Capture the cell that displays the provided text and extract its [x, y] central coordinate. 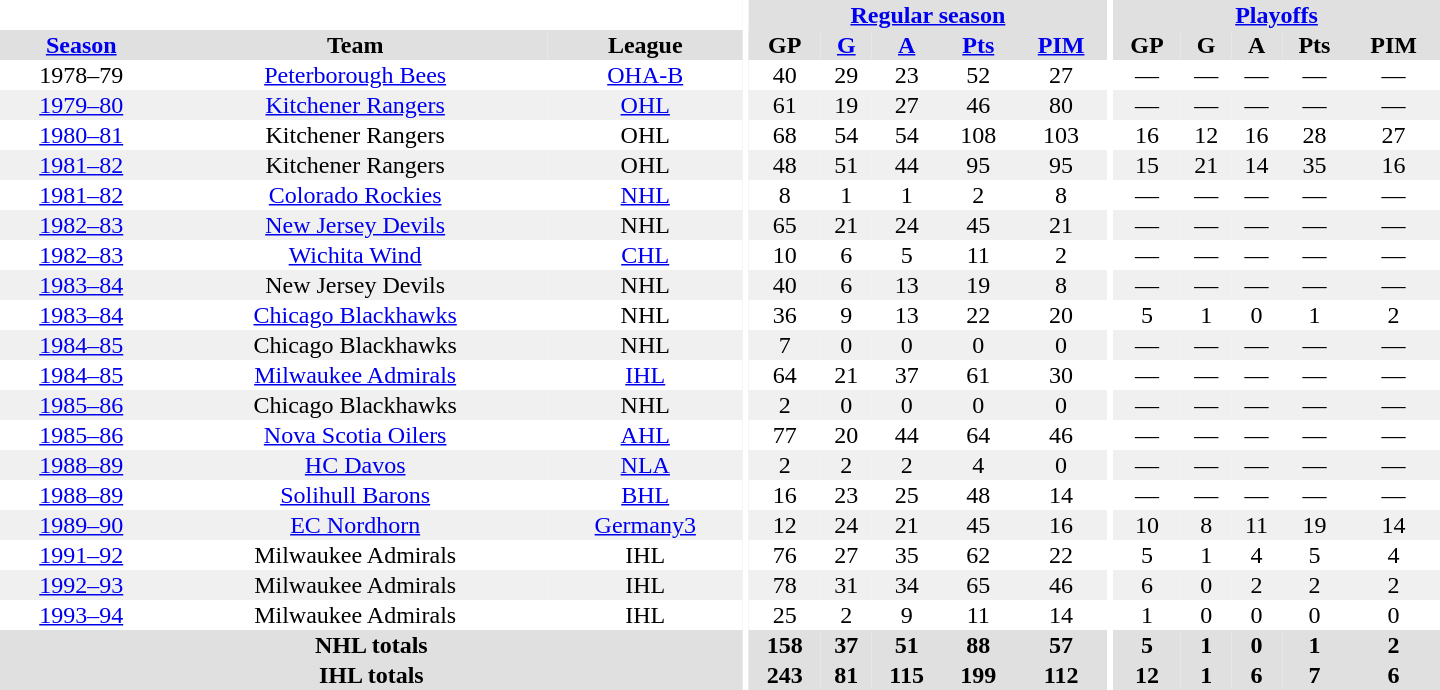
Solihull Barons [354, 495]
Season [81, 45]
112 [1062, 675]
NHL totals [372, 645]
Regular season [928, 15]
108 [978, 135]
57 [1062, 645]
NLA [646, 465]
78 [784, 585]
Nova Scotia Oilers [354, 435]
243 [784, 675]
Team [354, 45]
81 [846, 675]
62 [978, 555]
88 [978, 645]
52 [978, 75]
1980–81 [81, 135]
Peterborough Bees [354, 75]
1992–93 [81, 585]
CHL [646, 255]
HC Davos [354, 465]
30 [1062, 375]
15 [1147, 165]
Playoffs [1276, 15]
77 [784, 435]
28 [1314, 135]
80 [1062, 105]
AHL [646, 435]
IHL totals [372, 675]
OHA-B [646, 75]
103 [1062, 135]
1993–94 [81, 615]
League [646, 45]
158 [784, 645]
Wichita Wind [354, 255]
Germany3 [646, 525]
29 [846, 75]
1978–79 [81, 75]
34 [907, 585]
1989–90 [81, 525]
68 [784, 135]
BHL [646, 495]
115 [907, 675]
31 [846, 585]
1991–92 [81, 555]
76 [784, 555]
Colorado Rockies [354, 195]
EC Nordhorn [354, 525]
36 [784, 315]
199 [978, 675]
1979–80 [81, 105]
